Return the (X, Y) coordinate for the center point of the cell that contains the specified text.  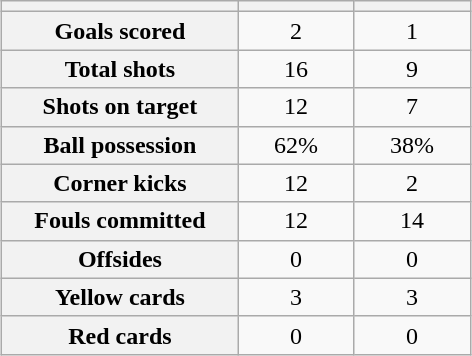
Shots on target (120, 107)
Ball possession (120, 145)
14 (412, 221)
Yellow cards (120, 297)
Goals scored (120, 31)
1 (412, 31)
9 (412, 69)
Fouls committed (120, 221)
Total shots (120, 69)
62% (296, 145)
Red cards (120, 335)
38% (412, 145)
Offsides (120, 259)
16 (296, 69)
7 (412, 107)
Corner kicks (120, 183)
